Identify which cell holds the provided text, then report its (X, Y) central coordinate. 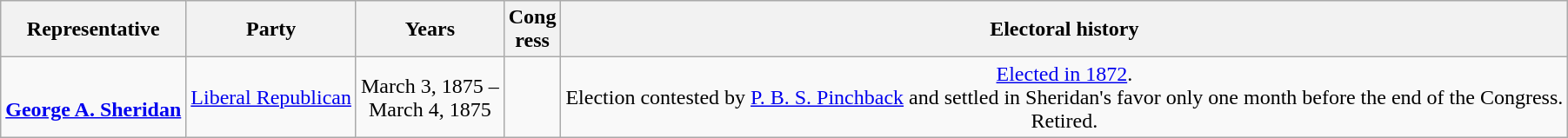
Elected in 1872.Election contested by P. B. S. Pinchback and settled in Sheridan's favor only one month before the end of the Congress.Retired. (1064, 97)
Electoral history (1064, 30)
Years (430, 30)
Liberal Republican (271, 97)
Representative (94, 30)
March 3, 1875 –March 4, 1875 (430, 97)
Party (271, 30)
Congress (532, 30)
George A. Sheridan (94, 97)
